Return the (x, y) coordinate for the center point of the cell that contains the specified text.  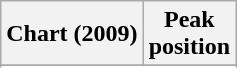
Peakposition (189, 34)
Chart (2009) (72, 34)
